Return [X, Y] of the center of cell containing provided text 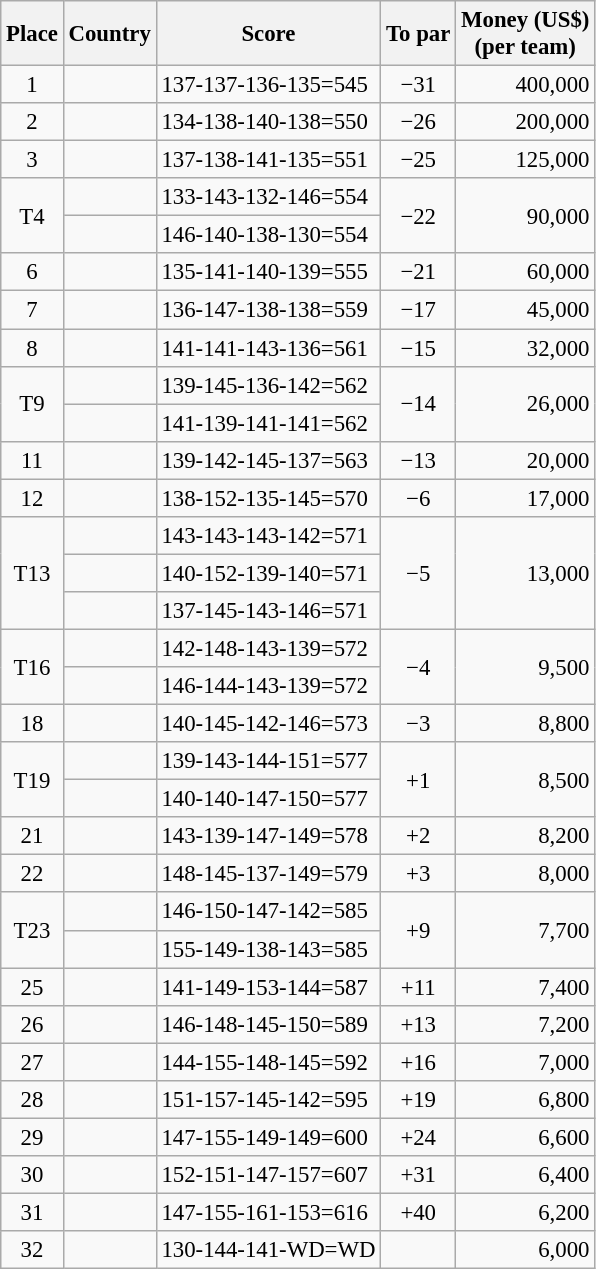
1 [32, 85]
Place [32, 34]
30 [32, 1175]
31 [32, 1212]
−14 [418, 404]
8,800 [526, 724]
6,800 [526, 1100]
18 [32, 724]
144-155-148-145=592 [268, 1062]
+11 [418, 987]
155-149-138-143=585 [268, 949]
151-157-145-142=595 [268, 1100]
T16 [32, 666]
7 [32, 310]
146-148-145-150=589 [268, 1024]
142-148-143-139=572 [268, 648]
140-145-142-146=573 [268, 724]
8,500 [526, 780]
135-141-140-139=555 [268, 273]
12 [32, 498]
143-139-147-149=578 [268, 836]
26,000 [526, 404]
6,200 [526, 1212]
140-140-147-150=577 [268, 799]
+19 [418, 1100]
138-152-135-145=570 [268, 498]
Money (US$)(per team) [526, 34]
8,200 [526, 836]
7,200 [526, 1024]
90,000 [526, 216]
133-143-132-146=554 [268, 197]
11 [32, 460]
9,500 [526, 666]
130-144-141-WD=WD [268, 1250]
6,600 [526, 1137]
+1 [418, 780]
28 [32, 1100]
+31 [418, 1175]
32,000 [526, 348]
2 [32, 122]
−6 [418, 498]
146-150-147-142=585 [268, 912]
+2 [418, 836]
To par [418, 34]
−17 [418, 310]
T23 [32, 930]
7,400 [526, 987]
136-147-138-138=559 [268, 310]
−31 [418, 85]
+40 [418, 1212]
152-151-147-157=607 [268, 1175]
21 [32, 836]
8,000 [526, 874]
+3 [418, 874]
6,400 [526, 1175]
147-155-161-153=616 [268, 1212]
+9 [418, 930]
17,000 [526, 498]
22 [32, 874]
137-145-143-146=571 [268, 611]
125,000 [526, 160]
6 [32, 273]
−25 [418, 160]
27 [32, 1062]
141-149-153-144=587 [268, 987]
Country [110, 34]
60,000 [526, 273]
−15 [418, 348]
−22 [418, 216]
T19 [32, 780]
25 [32, 987]
6,000 [526, 1250]
−5 [418, 574]
140-152-139-140=571 [268, 573]
−26 [418, 122]
T4 [32, 216]
146-140-138-130=554 [268, 235]
3 [32, 160]
139-145-136-142=562 [268, 385]
+13 [418, 1024]
+24 [418, 1137]
T13 [32, 574]
200,000 [526, 122]
−4 [418, 666]
T9 [32, 404]
141-139-141-141=562 [268, 423]
146-144-143-139=572 [268, 686]
32 [32, 1250]
20,000 [526, 460]
143-143-143-142=571 [268, 536]
+16 [418, 1062]
148-145-137-149=579 [268, 874]
Score [268, 34]
134-138-140-138=550 [268, 122]
29 [32, 1137]
139-143-144-151=577 [268, 761]
−21 [418, 273]
7,700 [526, 930]
400,000 [526, 85]
−3 [418, 724]
13,000 [526, 574]
137-138-141-135=551 [268, 160]
−13 [418, 460]
141-141-143-136=561 [268, 348]
45,000 [526, 310]
8 [32, 348]
7,000 [526, 1062]
139-142-145-137=563 [268, 460]
137-137-136-135=545 [268, 85]
147-155-149-149=600 [268, 1137]
26 [32, 1024]
